Scan for the cell matching the given text and deliver its [x, y] coordinate at center. 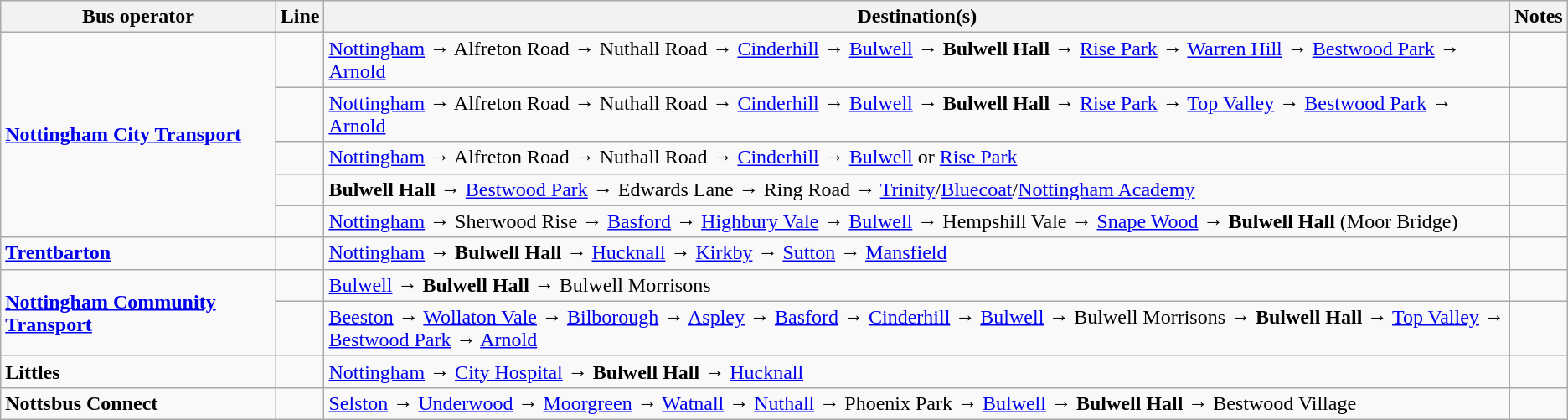
Nottingham → Alfreton Road → Nuthall Road → Cinderhill → Bulwell → Bulwell Hall → Rise Park → Warren Hill → Bestwood Park → Arnold [917, 60]
Nottsbus Connect [138, 403]
Littles [138, 371]
Nottingham → Bulwell Hall → Hucknall → Kirkby → Sutton → Mansfield [917, 253]
Nottingham City Transport [138, 135]
Destination(s) [917, 17]
Nottingham → Alfreton Road → Nuthall Road → Cinderhill → Bulwell → Bulwell Hall → Rise Park → Top Valley → Bestwood Park → Arnold [917, 114]
Line [300, 17]
Bus operator [138, 17]
Nottingham → Alfreton Road → Nuthall Road → Cinderhill → Bulwell or Rise Park [917, 158]
Notes [1539, 17]
Nottingham → City Hospital → Bulwell Hall → Hucknall [917, 371]
Selston → Underwood → Moorgreen → Watnall → Nuthall → Phoenix Park → Bulwell → Bulwell Hall → Bestwood Village [917, 403]
Trentbarton [138, 253]
Nottingham → Sherwood Rise → Basford → Highbury Vale → Bulwell → Hempshill Vale → Snape Wood → Bulwell Hall (Moor Bridge) [917, 221]
Bulwell → Bulwell Hall → Bulwell Morrisons [917, 285]
Nottingham Community Transport [138, 312]
Bulwell Hall → Bestwood Park → Edwards Lane → Ring Road → Trinity/Bluecoat/Nottingham Academy [917, 189]
